Output the [x, y] coordinate of the center of the cell containing the given text.  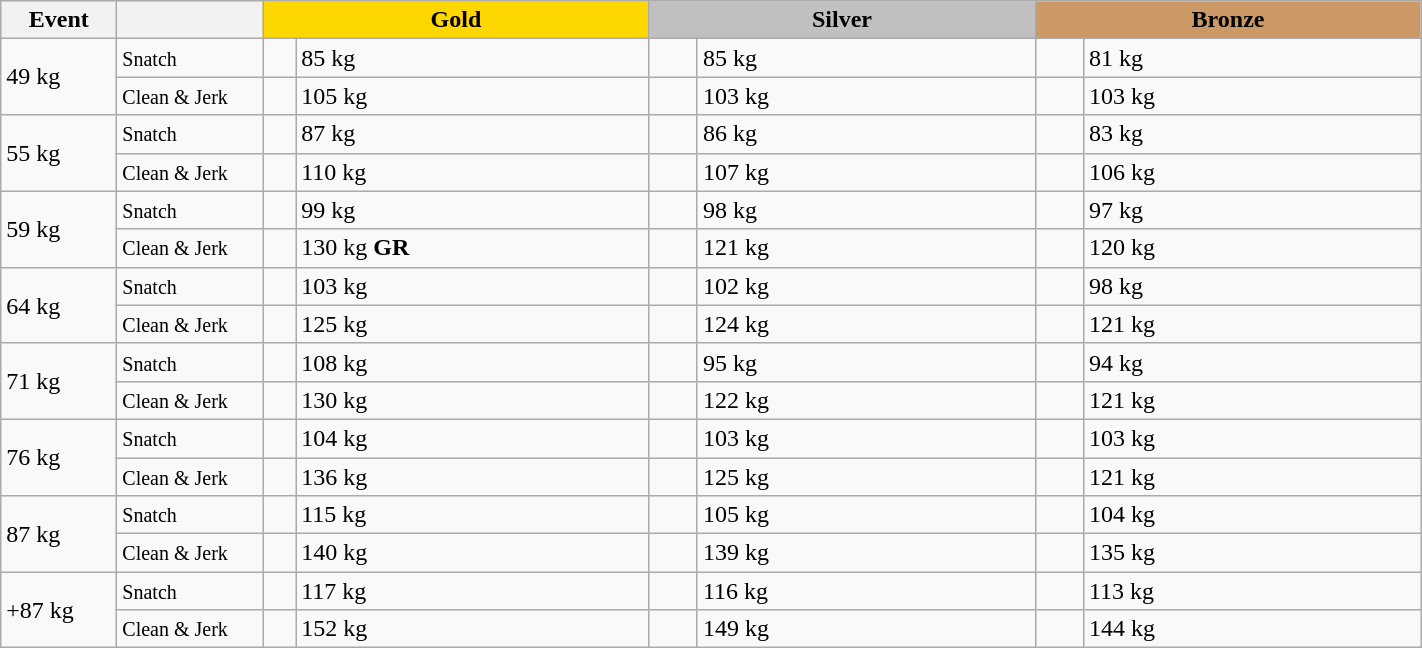
120 kg [1252, 248]
97 kg [1252, 210]
115 kg [472, 515]
86 kg [866, 134]
124 kg [866, 324]
130 kg [472, 400]
94 kg [1252, 362]
117 kg [472, 591]
71 kg [59, 381]
136 kg [472, 477]
108 kg [472, 362]
+87 kg [59, 610]
113 kg [1252, 591]
144 kg [1252, 629]
81 kg [1252, 58]
Silver [842, 20]
106 kg [1252, 172]
55 kg [59, 153]
110 kg [472, 172]
135 kg [1252, 553]
59 kg [59, 229]
Bronze [1228, 20]
102 kg [866, 286]
122 kg [866, 400]
Gold [456, 20]
149 kg [866, 629]
76 kg [59, 457]
Event [59, 20]
116 kg [866, 591]
107 kg [866, 172]
152 kg [472, 629]
64 kg [59, 305]
140 kg [472, 553]
83 kg [1252, 134]
95 kg [866, 362]
139 kg [866, 553]
49 kg [59, 77]
99 kg [472, 210]
130 kg GR [472, 248]
